From the cell containing the given text, extract its center point as (x, y) coordinate. 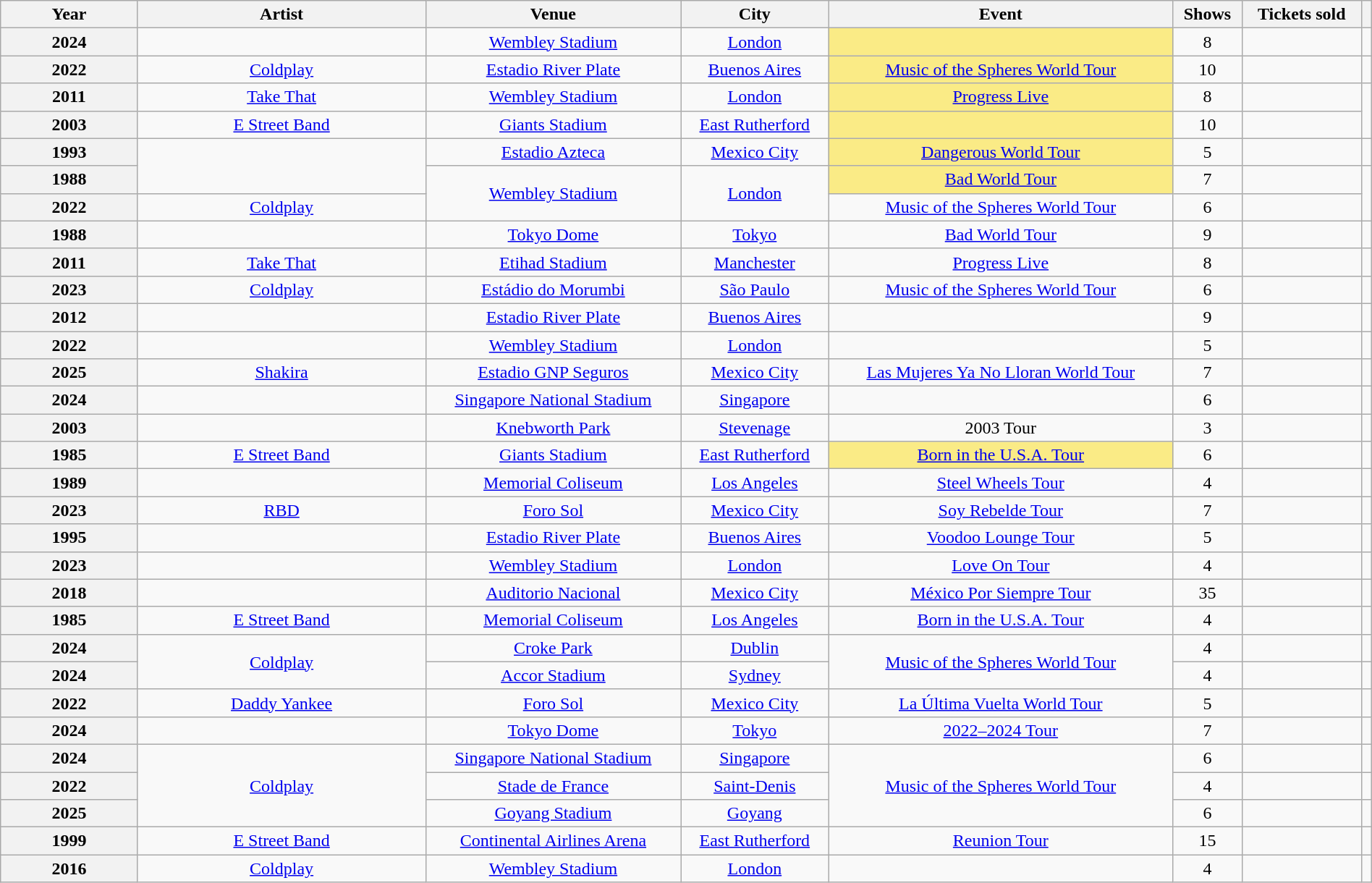
Goyang Stadium (553, 814)
Sydney (755, 675)
Shows (1207, 14)
2012 (69, 317)
Event (1001, 14)
Accor Stadium (553, 675)
Reunion Tour (1001, 841)
35 (1207, 593)
México Por Siempre Tour (1001, 593)
Goyang (755, 814)
Voodoo Lounge Tour (1001, 538)
Dangerous World Tour (1001, 152)
2003 Tour (1001, 428)
Saint-Denis (755, 785)
2022–2024 Tour (1001, 730)
Shakira (281, 373)
Year (69, 14)
Estadio Azteca (553, 152)
Steel Wheels Tour (1001, 483)
RBD (281, 510)
Croke Park (553, 648)
La Última Vuelta World Tour (1001, 703)
1999 (69, 841)
1995 (69, 538)
Las Mujeres Ya No Lloran World Tour (1001, 373)
2016 (69, 869)
1993 (69, 152)
Daddy Yankee (281, 703)
Stevenage (755, 428)
Etihad Stadium (553, 262)
1989 (69, 483)
São Paulo (755, 290)
Soy Rebelde Tour (1001, 510)
Continental Airlines Arena (553, 841)
Knebworth Park (553, 428)
15 (1207, 841)
City (755, 14)
Manchester (755, 262)
Estádio do Morumbi (553, 290)
Auditorio Nacional (553, 593)
Artist (281, 14)
Tickets sold (1301, 14)
Estadio GNP Seguros (553, 373)
3 (1207, 428)
Love On Tour (1001, 565)
Venue (553, 14)
2018 (69, 593)
Stade de France (553, 785)
Dublin (755, 648)
